Detect which cell encompasses the target text, then output its [x, y] center coordinate. 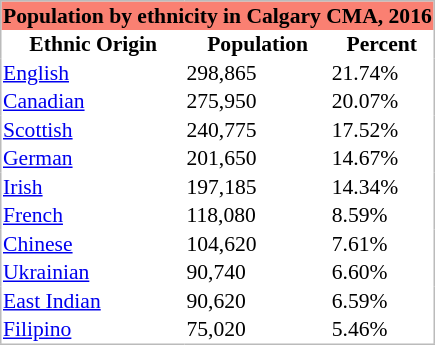
17.52% [382, 130]
Ethnic Origin [93, 44]
240,775 [258, 130]
East Indian [93, 300]
Irish [93, 186]
90,620 [258, 300]
118,080 [258, 215]
7.61% [382, 244]
Filipino [93, 329]
6.59% [382, 300]
8.59% [382, 215]
6.60% [382, 272]
French [93, 215]
104,620 [258, 244]
298,865 [258, 72]
Ukrainian [93, 272]
21.74% [382, 72]
Scottish [93, 130]
Canadian [93, 101]
75,020 [258, 329]
German [93, 158]
90,740 [258, 272]
Population by ethnicity in Calgary CMA, 2016 [218, 16]
English [93, 72]
14.67% [382, 158]
Population [258, 44]
201,650 [258, 158]
275,950 [258, 101]
197,185 [258, 186]
20.07% [382, 101]
Chinese [93, 244]
5.46% [382, 329]
14.34% [382, 186]
Percent [382, 44]
